Find where the given text appears and provide that cell's center as (X, Y) coordinate. 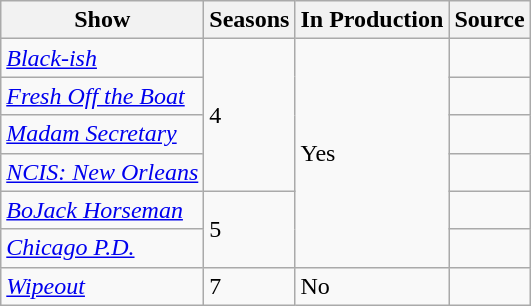
Source (490, 20)
NCIS: New Orleans (102, 172)
Wipeout (102, 286)
Black-ish (102, 58)
Yes (372, 153)
7 (250, 286)
5 (250, 229)
Fresh Off the Boat (102, 96)
BoJack Horseman (102, 210)
In Production (372, 20)
Chicago P.D. (102, 248)
No (372, 286)
Seasons (250, 20)
Madam Secretary (102, 134)
Show (102, 20)
4 (250, 115)
